Output the (x, y) coordinate of the center of the cell containing the given text.  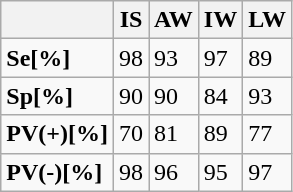
LW (268, 20)
77 (268, 134)
Sp[%] (58, 96)
Se[%] (58, 58)
70 (130, 134)
IW (220, 20)
PV(-)[%] (58, 172)
PV(+)[%] (58, 134)
81 (174, 134)
AW (174, 20)
84 (220, 96)
95 (220, 172)
IS (130, 20)
96 (174, 172)
